Determine the [x, y] coordinate at the center of the cell enclosing the given text.  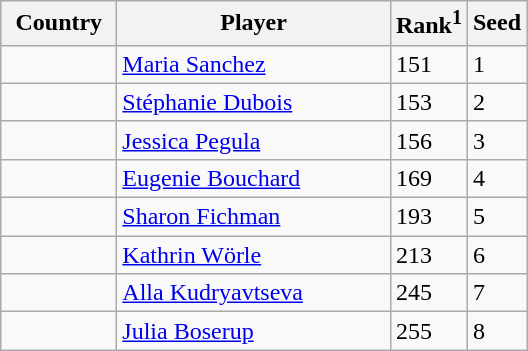
Eugenie Bouchard [254, 178]
245 [428, 293]
169 [428, 178]
Seed [496, 24]
7 [496, 293]
213 [428, 255]
255 [428, 331]
1 [496, 64]
Player [254, 24]
151 [428, 64]
2 [496, 102]
Stéphanie Dubois [254, 102]
Country [59, 24]
Sharon Fichman [254, 217]
Maria Sanchez [254, 64]
153 [428, 102]
Kathrin Wörle [254, 255]
4 [496, 178]
156 [428, 140]
193 [428, 217]
Rank1 [428, 24]
6 [496, 255]
Julia Boserup [254, 331]
Jessica Pegula [254, 140]
5 [496, 217]
3 [496, 140]
Alla Kudryavtseva [254, 293]
8 [496, 331]
